From the cell containing the given text, extract its center point as [x, y] coordinate. 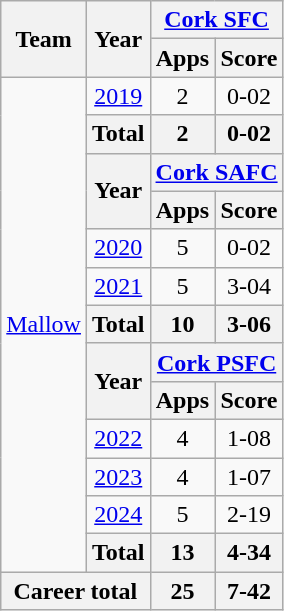
2023 [118, 477]
Mallow [44, 324]
10 [182, 324]
3-06 [249, 324]
25 [182, 591]
7-42 [249, 591]
2024 [118, 515]
2020 [118, 248]
2021 [118, 286]
Career total [76, 591]
2019 [118, 96]
Cork SAFC [216, 172]
1-07 [249, 477]
2022 [118, 438]
Cork SFC [216, 20]
Cork PSFC [216, 362]
4-34 [249, 553]
3-04 [249, 286]
13 [182, 553]
2-19 [249, 515]
1-08 [249, 438]
Team [44, 39]
